Provide the [X, Y] coordinate of the cell's center where the given text is located.  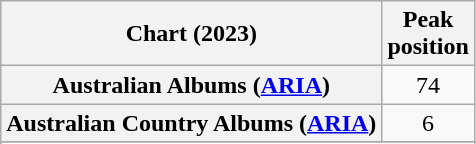
Australian Albums (ARIA) [192, 85]
74 [428, 85]
Chart (2023) [192, 34]
6 [428, 123]
Australian Country Albums (ARIA) [192, 123]
Peakposition [428, 34]
